From the cell containing the given text, extract its center point as (X, Y) coordinate. 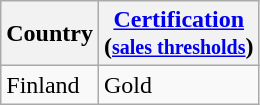
Certification(sales thresholds) (178, 34)
Country (50, 34)
Gold (178, 85)
Finland (50, 85)
